Scan for the cell matching the given text and deliver its (X, Y) coordinate at center. 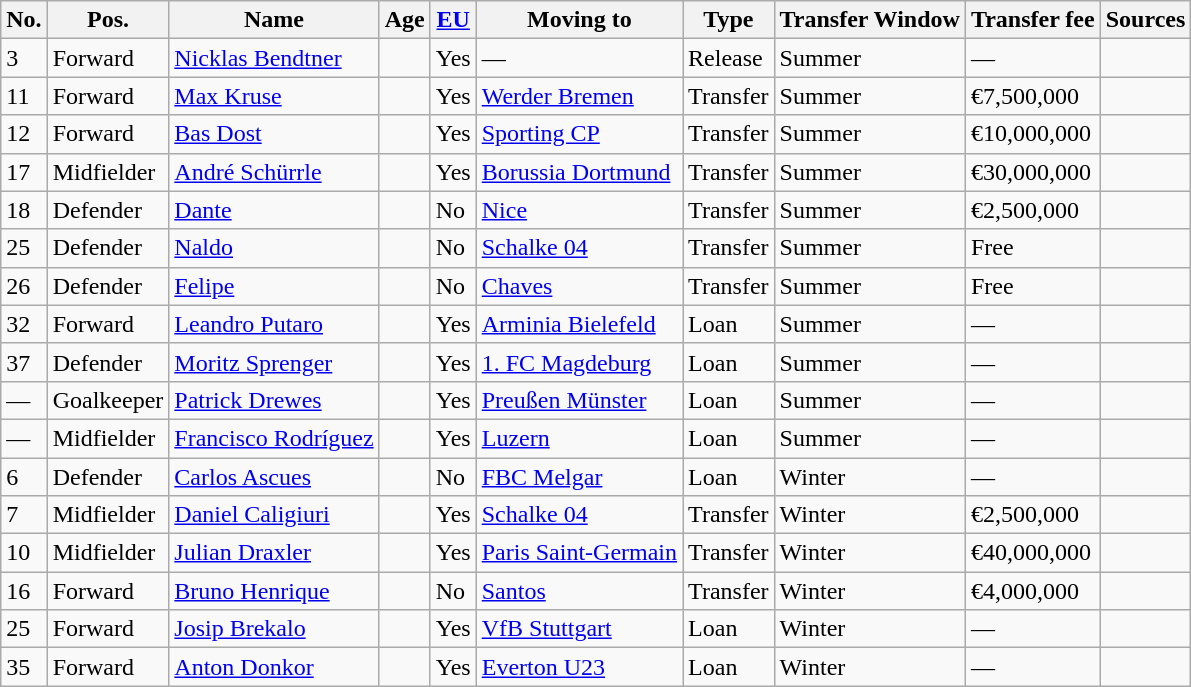
Felipe (274, 286)
32 (24, 324)
Transfer Window (870, 20)
Nicklas Bendtner (274, 58)
€10,000,000 (1032, 134)
Paris Saint-Germain (579, 553)
18 (24, 210)
Carlos Ascues (274, 477)
Release (729, 58)
26 (24, 286)
Pos. (108, 20)
Sporting CP (579, 134)
Borussia Dortmund (579, 172)
€30,000,000 (1032, 172)
André Schürrle (274, 172)
Arminia Bielefeld (579, 324)
Naldo (274, 248)
EU (453, 20)
Preußen Münster (579, 400)
35 (24, 667)
Moritz Sprenger (274, 362)
16 (24, 591)
€7,500,000 (1032, 96)
Type (729, 20)
Julian Draxler (274, 553)
11 (24, 96)
Everton U23 (579, 667)
Bas Dost (274, 134)
€40,000,000 (1032, 553)
Max Kruse (274, 96)
Nice (579, 210)
Luzern (579, 438)
Anton Donkor (274, 667)
10 (24, 553)
Josip Brekalo (274, 629)
37 (24, 362)
Patrick Drewes (274, 400)
3 (24, 58)
Dante (274, 210)
Daniel Caligiuri (274, 515)
Age (404, 20)
Transfer fee (1032, 20)
7 (24, 515)
€4,000,000 (1032, 591)
1. FC Magdeburg (579, 362)
17 (24, 172)
6 (24, 477)
VfB Stuttgart (579, 629)
Santos (579, 591)
Bruno Henrique (274, 591)
No. (24, 20)
Moving to (579, 20)
FBC Melgar (579, 477)
Goalkeeper (108, 400)
Francisco Rodríguez (274, 438)
Leandro Putaro (274, 324)
12 (24, 134)
Sources (1146, 20)
Chaves (579, 286)
Name (274, 20)
Werder Bremen (579, 96)
